Identify which cell holds the provided text, then report its [X, Y] central coordinate. 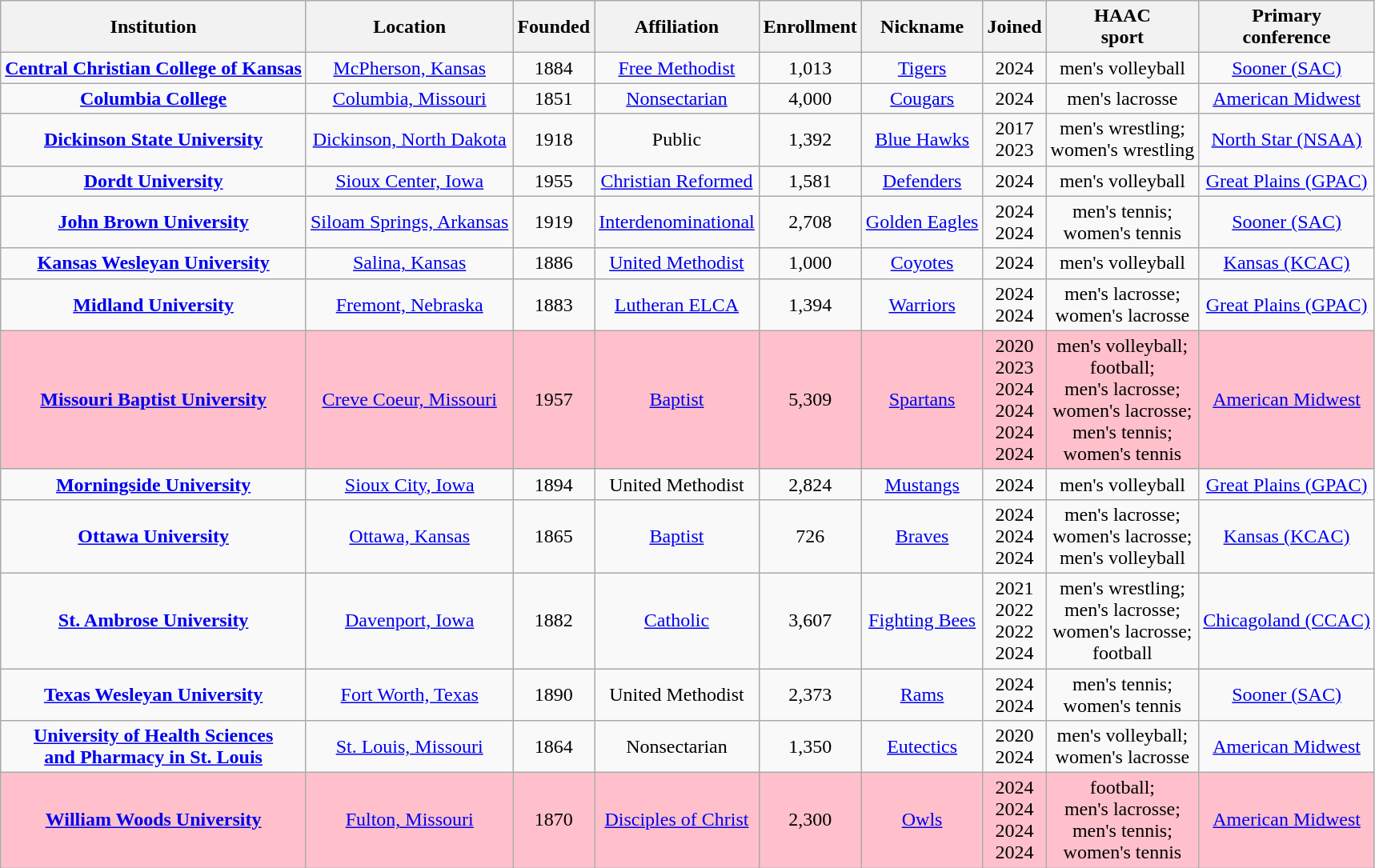
2,300 [810, 821]
Warriors [922, 304]
Coyotes [922, 263]
Missouri Baptist University [154, 400]
Midland University [154, 304]
Fulton, Missouri [409, 821]
1957 [554, 400]
4,000 [810, 98]
1,013 [810, 68]
Mustangs [922, 484]
Siloam Springs, Arkansas [409, 222]
1884 [554, 68]
St. Louis, Missouri [409, 747]
1894 [554, 484]
202020232024202420242024 [1015, 400]
men's volleyball;football;men's lacrosse;women's lacrosse;men's tennis;women's tennis [1122, 400]
Fighting Bees [922, 621]
Columbia College [154, 98]
Lutheran ELCA [677, 304]
Spartans [922, 400]
1886 [554, 263]
William Woods University [154, 821]
University of Health Sciencesand Pharmacy in St. Louis [154, 747]
men's lacrosse [1122, 98]
Fremont, Nebraska [409, 304]
Braves [922, 536]
Fort Worth, Texas [409, 694]
1918 [554, 139]
Kansas Wesleyan University [154, 263]
2,824 [810, 484]
1870 [554, 821]
Free Methodist [677, 68]
Eutectics [922, 747]
St. Ambrose University [154, 621]
1,000 [810, 263]
Primaryconference [1287, 27]
2,708 [810, 222]
726 [810, 536]
3,607 [810, 621]
Interdenominational [677, 222]
Central Christian College of Kansas [154, 68]
Joined [1015, 27]
Affiliation [677, 27]
1890 [554, 694]
Dickinson, North Dakota [409, 139]
Enrollment [810, 27]
men's lacrosse;women's lacrosse [1122, 304]
Golden Eagles [922, 222]
1883 [554, 304]
Blue Hawks [922, 139]
Salina, Kansas [409, 263]
1,581 [810, 181]
Dordt University [154, 181]
1,394 [810, 304]
Christian Reformed [677, 181]
1,392 [810, 139]
Nickname [922, 27]
1955 [554, 181]
2,373 [810, 694]
1882 [554, 621]
5,309 [810, 400]
202420242024 [1015, 536]
Creve Coeur, Missouri [409, 400]
Public [677, 139]
Catholic [677, 621]
Dickinson State University [154, 139]
Location [409, 27]
1851 [554, 98]
North Star (NSAA) [1287, 139]
20172023 [1015, 139]
men's volleyball;women's lacrosse [1122, 747]
Sioux City, Iowa [409, 484]
Owls [922, 821]
Texas Wesleyan University [154, 694]
Ottawa, Kansas [409, 536]
football;men's lacrosse;men's tennis;women's tennis [1122, 821]
McPherson, Kansas [409, 68]
Tigers [922, 68]
Founded [554, 27]
men's wrestling;women's wrestling [1122, 139]
HAACsport [1122, 27]
Disciples of Christ [677, 821]
1865 [554, 536]
2024202420242024 [1015, 821]
Morningside University [154, 484]
Cougars [922, 98]
20202024 [1015, 747]
Columbia, Missouri [409, 98]
Chicagoland (CCAC) [1287, 621]
Sioux Center, Iowa [409, 181]
men's wrestling;men's lacrosse;women's lacrosse;football [1122, 621]
Rams [922, 694]
Defenders [922, 181]
1919 [554, 222]
1864 [554, 747]
men's lacrosse;women's lacrosse;men's volleyball [1122, 536]
2021202220222024 [1015, 621]
Institution [154, 27]
Davenport, Iowa [409, 621]
1,350 [810, 747]
Ottawa University [154, 536]
John Brown University [154, 222]
